Scan for the cell matching the given text and deliver its [X, Y] coordinate at center. 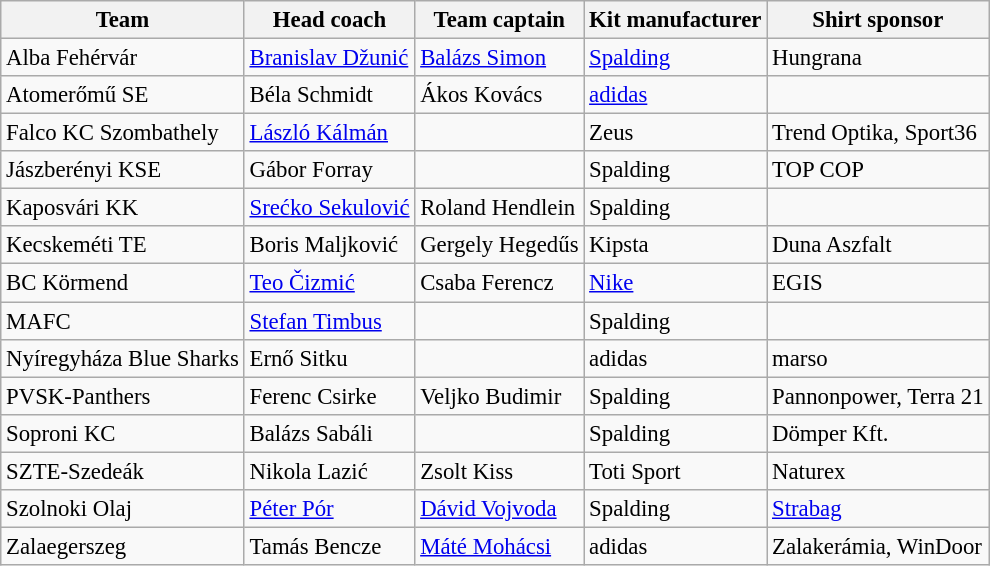
Pannonpower, Terra 21 [878, 396]
Ernő Sitku [330, 358]
Toti Sport [676, 471]
Tamás Bencze [330, 546]
Zalaegerszeg [122, 546]
Dömper Kft. [878, 433]
Ferenc Csirke [330, 396]
Hungrana [878, 58]
Strabag [878, 509]
Kipsta [676, 245]
Zeus [676, 133]
Kaposvári KK [122, 208]
marso [878, 358]
Dávid Vojvoda [500, 509]
Branislav Džunić [330, 58]
Ákos Kovács [500, 95]
Teo Čizmić [330, 283]
Péter Pór [330, 509]
Atomerőmű SE [122, 95]
BC Körmend [122, 283]
Kit manufacturer [676, 20]
PVSK-Panthers [122, 396]
László Kálmán [330, 133]
Trend Optika, Sport36 [878, 133]
MAFC [122, 321]
Shirt sponsor [878, 20]
Team captain [500, 20]
Zalakerámia, WinDoor [878, 546]
Falco KC Szombathely [122, 133]
SZTE-Szedeák [122, 471]
Máté Mohácsi [500, 546]
TOP COP [878, 170]
Balázs Sabáli [330, 433]
Boris Maljković [330, 245]
Kecskeméti TE [122, 245]
Gergely Hegedűs [500, 245]
Béla Schmidt [330, 95]
Zsolt Kiss [500, 471]
Roland Hendlein [500, 208]
Nike [676, 283]
Alba Fehérvár [122, 58]
Csaba Ferencz [500, 283]
Jászberényi KSE [122, 170]
Balázs Simon [500, 58]
Szolnoki Olaj [122, 509]
EGIS [878, 283]
Nikola Lazić [330, 471]
Gábor Forray [330, 170]
Srećko Sekulović [330, 208]
Nyíregyháza Blue Sharks [122, 358]
Head coach [330, 20]
Team [122, 20]
Veljko Budimir [500, 396]
Duna Aszfalt [878, 245]
Stefan Timbus [330, 321]
Soproni KC [122, 433]
Naturex [878, 471]
